Detect which cell encompasses the target text, then output its (x, y) center coordinate. 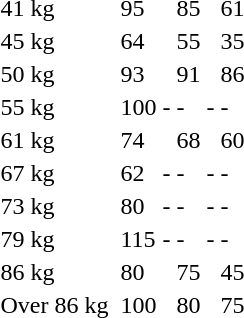
93 (138, 74)
68 (188, 140)
115 (138, 239)
100 (138, 107)
64 (138, 41)
91 (188, 74)
62 (138, 173)
55 (188, 41)
74 (138, 140)
75 (188, 272)
